Search for the cell housing the specified text and yield its (X, Y) center coordinate. 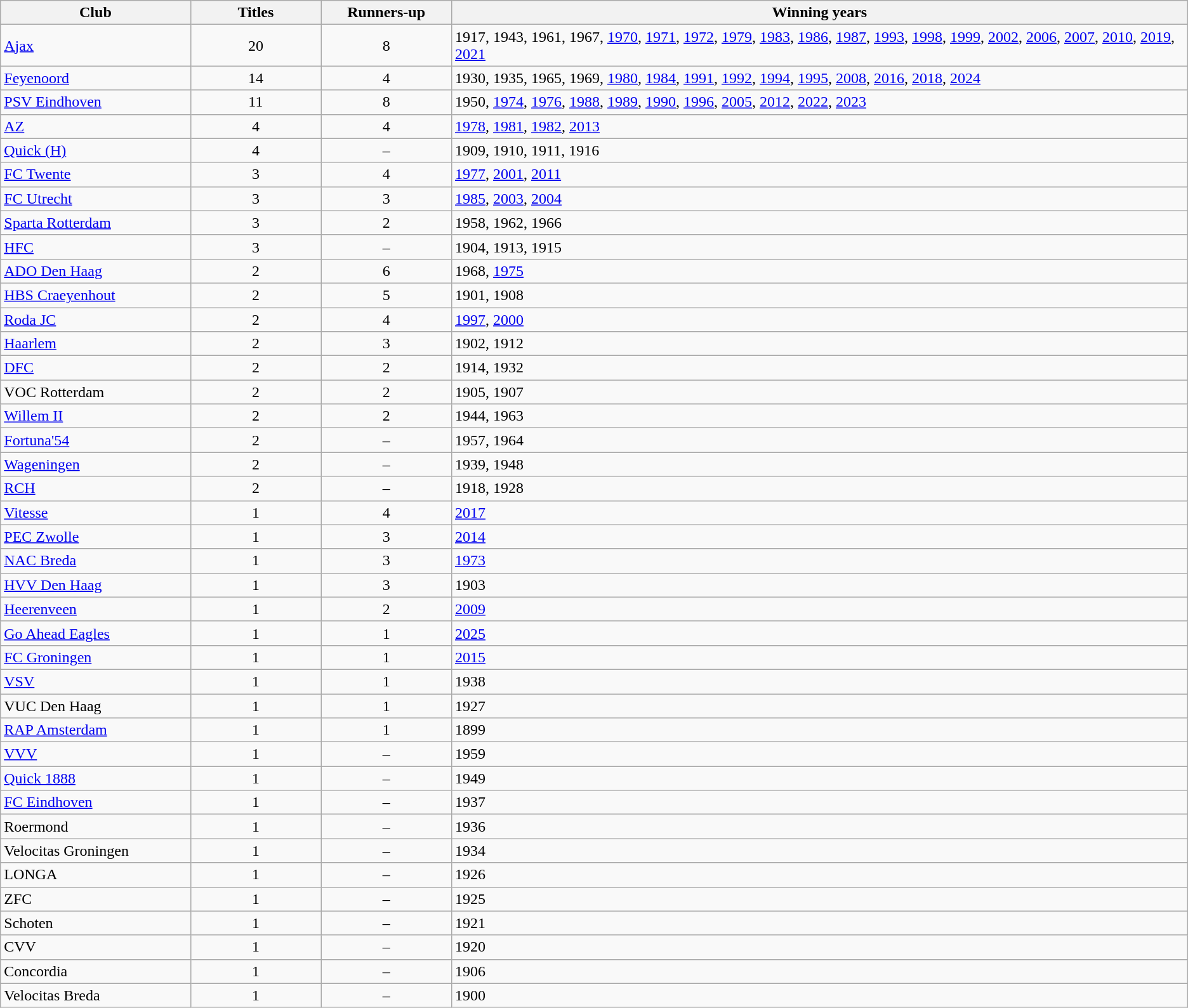
Sparta Rotterdam (95, 223)
FC Groningen (95, 657)
1968, 1975 (819, 271)
2025 (819, 633)
RCH (95, 488)
2009 (819, 609)
CVV (95, 947)
1927 (819, 706)
Go Ahead Eagles (95, 633)
1901, 1908 (819, 295)
PEC Zwolle (95, 537)
FC Twente (95, 174)
1903 (819, 585)
Wageningen (95, 464)
1985, 2003, 2004 (819, 199)
1920 (819, 947)
Willem II (95, 416)
HBS Craeyenhout (95, 295)
PSV Eindhoven (95, 102)
1904, 1913, 1915 (819, 247)
1905, 1907 (819, 392)
1936 (819, 827)
AZ (95, 126)
1950, 1974, 1976, 1988, 1989, 1990, 1996, 2005, 2012, 2022, 2023 (819, 102)
1939, 1948 (819, 464)
1900 (819, 995)
2015 (819, 657)
VVV (95, 754)
ADO Den Haag (95, 271)
Club (95, 13)
RAP Amsterdam (95, 730)
Quick 1888 (95, 778)
1958, 1962, 1966 (819, 223)
1899 (819, 730)
1917, 1943, 1961, 1967, 1970, 1971, 1972, 1979, 1983, 1986, 1987, 1993, 1998, 1999, 2002, 2006, 2007, 2010, 2019, 2021 (819, 46)
1921 (819, 923)
1997, 2000 (819, 319)
11 (256, 102)
Velocitas Breda (95, 995)
Fortuna'54 (95, 440)
1937 (819, 802)
Velocitas Groningen (95, 851)
1973 (819, 561)
Winning years (819, 13)
FC Eindhoven (95, 802)
Quick (H) (95, 150)
HFC (95, 247)
1906 (819, 971)
Runners-up (386, 13)
Vitesse (95, 513)
VSV (95, 681)
1926 (819, 875)
1957, 1964 (819, 440)
HVV Den Haag (95, 585)
1944, 1963 (819, 416)
Schoten (95, 923)
Feyenoord (95, 78)
1930, 1935, 1965, 1969, 1980, 1984, 1991, 1992, 1994, 1995, 2008, 2016, 2018, 2024 (819, 78)
DFC (95, 368)
Concordia (95, 971)
1909, 1910, 1911, 1916 (819, 150)
1959 (819, 754)
1934 (819, 851)
LONGA (95, 875)
ZFC (95, 899)
Ajax (95, 46)
VOC Rotterdam (95, 392)
Heerenveen (95, 609)
1902, 1912 (819, 344)
2017 (819, 513)
6 (386, 271)
2014 (819, 537)
5 (386, 295)
1977, 2001, 2011 (819, 174)
1925 (819, 899)
FC Utrecht (95, 199)
14 (256, 78)
1938 (819, 681)
Roermond (95, 827)
Roda JC (95, 319)
Haarlem (95, 344)
1914, 1932 (819, 368)
VUC Den Haag (95, 706)
1949 (819, 778)
1918, 1928 (819, 488)
20 (256, 46)
NAC Breda (95, 561)
Titles (256, 13)
1978, 1981, 1982, 2013 (819, 126)
